Locate the cell with the specified text and output its (X, Y) center coordinate. 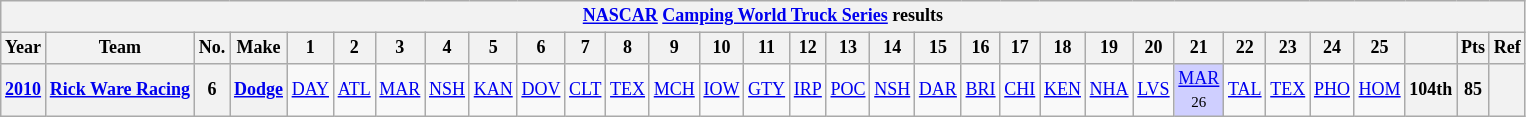
CLT (586, 90)
Dodge (259, 90)
11 (767, 48)
GTY (767, 90)
15 (938, 48)
19 (1109, 48)
104th (1431, 90)
2010 (24, 90)
No. (212, 48)
22 (1245, 48)
85 (1474, 90)
LVS (1154, 90)
8 (628, 48)
MAR26 (1199, 90)
14 (892, 48)
BRI (980, 90)
Team (120, 48)
25 (1380, 48)
Pts (1474, 48)
IOW (722, 90)
17 (1020, 48)
24 (1332, 48)
Rick Ware Racing (120, 90)
10 (722, 48)
Ref (1507, 48)
DOV (541, 90)
3 (400, 48)
NHA (1109, 90)
9 (674, 48)
4 (448, 48)
2 (354, 48)
TAL (1245, 90)
5 (493, 48)
KAN (493, 90)
16 (980, 48)
IRP (808, 90)
CHI (1020, 90)
POC (848, 90)
18 (1063, 48)
12 (808, 48)
PHO (1332, 90)
Make (259, 48)
ATL (354, 90)
20 (1154, 48)
21 (1199, 48)
HOM (1380, 90)
MAR (400, 90)
1 (310, 48)
DAR (938, 90)
Year (24, 48)
KEN (1063, 90)
MCH (674, 90)
DAY (310, 90)
23 (1288, 48)
13 (848, 48)
7 (586, 48)
NASCAR Camping World Truck Series results (763, 16)
